Identify which cell holds the provided text, then report its [x, y] central coordinate. 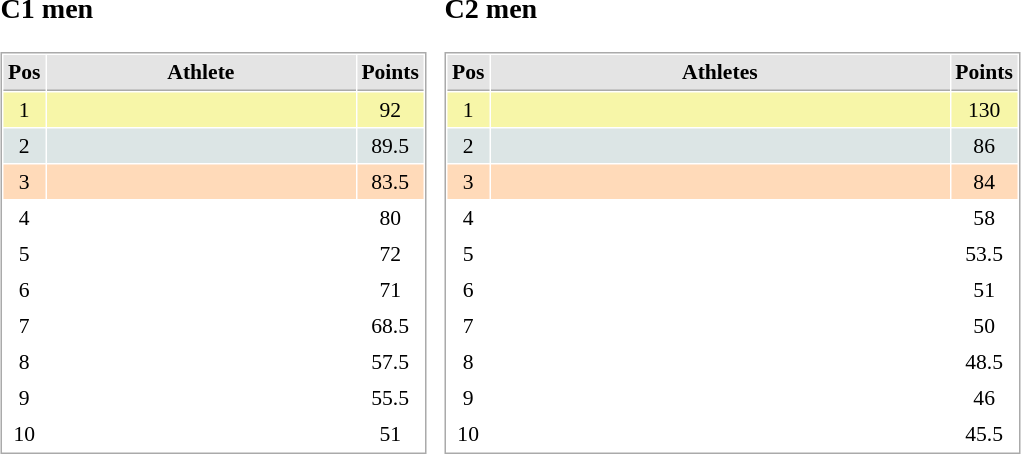
71 [390, 290]
83.5 [390, 182]
53.5 [984, 254]
55.5 [390, 398]
58 [984, 218]
92 [390, 110]
72 [390, 254]
50 [984, 326]
Athlete [200, 74]
57.5 [390, 362]
86 [984, 146]
80 [390, 218]
48.5 [984, 362]
84 [984, 182]
130 [984, 110]
89.5 [390, 146]
46 [984, 398]
45.5 [984, 434]
Athletes [720, 74]
68.5 [390, 326]
